Identify which cell holds the provided text, then report its [x, y] central coordinate. 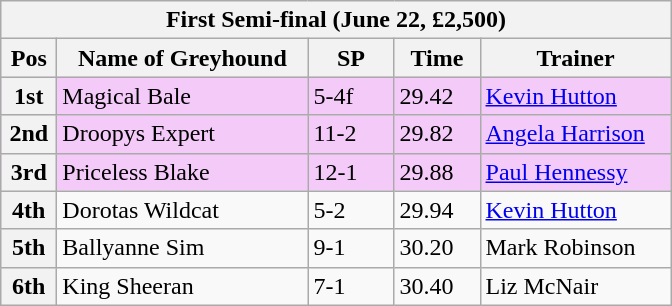
30.20 [437, 248]
12-1 [351, 172]
SP [351, 58]
King Sheeran [182, 286]
5th [29, 248]
29.88 [437, 172]
5-2 [351, 210]
5-4f [351, 96]
Angela Harrison [576, 134]
7-1 [351, 286]
Droopys Expert [182, 134]
Priceless Blake [182, 172]
29.94 [437, 210]
Dorotas Wildcat [182, 210]
Pos [29, 58]
Time [437, 58]
1st [29, 96]
Ballyanne Sim [182, 248]
Magical Bale [182, 96]
2nd [29, 134]
9-1 [351, 248]
Name of Greyhound [182, 58]
First Semi-final (June 22, £2,500) [336, 20]
4th [29, 210]
Mark Robinson [576, 248]
Liz McNair [576, 286]
11-2 [351, 134]
Trainer [576, 58]
29.42 [437, 96]
6th [29, 286]
29.82 [437, 134]
Paul Hennessy [576, 172]
3rd [29, 172]
30.40 [437, 286]
